Capture the cell that displays the provided text and extract its [x, y] central coordinate. 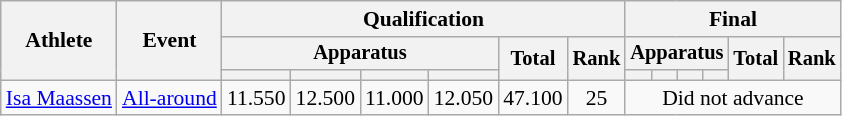
Athlete [59, 40]
47.100 [532, 98]
Did not advance [732, 98]
All-around [170, 98]
11.550 [256, 98]
12.500 [326, 98]
Event [170, 40]
12.050 [464, 98]
Qualification [424, 19]
25 [597, 98]
Final [732, 19]
Isa Maassen [59, 98]
11.000 [394, 98]
